Pinpoint the cell where the given text exists, returning its [x, y] midpoint coordinate. 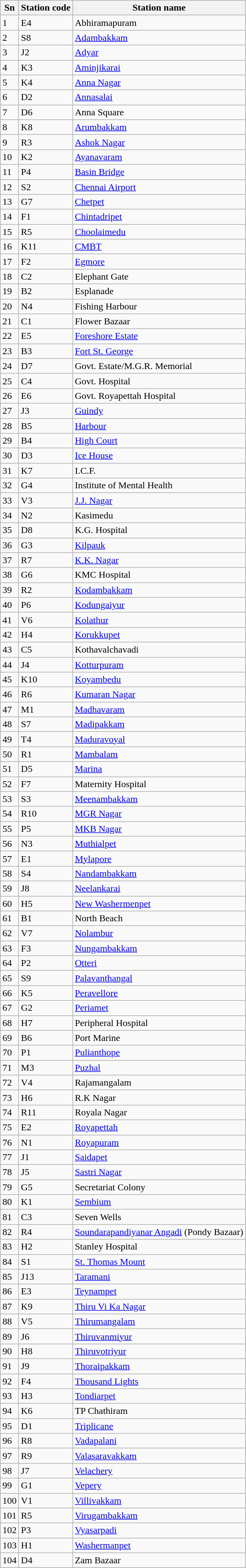
MGR Nagar [159, 814]
D2 [46, 97]
43 [9, 649]
61 [9, 919]
70 [9, 1053]
K8 [46, 127]
P2 [46, 963]
J13 [46, 1277]
Arumbakkam [159, 127]
Periamet [159, 1008]
H6 [46, 1097]
D6 [46, 112]
N3 [46, 844]
New Washermenpet [159, 903]
F7 [46, 784]
38 [9, 575]
Sn [9, 8]
F2 [46, 262]
St. Thomas Mount [159, 1262]
Palavanthangal [159, 978]
Govt. Estate/M.G.R. Memorial [159, 366]
67 [9, 1008]
Tondiarpet [159, 1396]
5 [9, 82]
Foreshore Estate [159, 336]
Maternity Hospital [159, 784]
J7 [46, 1471]
Fishing Harbour [159, 306]
Aminjikarai [159, 67]
Vyasarpadi [159, 1530]
78 [9, 1172]
R7 [46, 560]
Mylapore [159, 859]
68 [9, 1023]
Velachery [159, 1471]
R.K Nagar [159, 1097]
Neelankarai [159, 888]
Thiru Vi Ka Nagar [159, 1306]
4 [9, 67]
77 [9, 1157]
Adyar [159, 53]
C4 [46, 381]
Washermanpet [159, 1545]
Nolambur [159, 933]
1 [9, 23]
35 [9, 530]
Chetpet [159, 202]
Kodungaiyur [159, 605]
P6 [46, 605]
J5 [46, 1172]
D1 [46, 1426]
B5 [46, 426]
Marina [159, 769]
Annasalai [159, 97]
27 [9, 411]
Muthialpet [159, 844]
Ice House [159, 456]
58 [9, 873]
G7 [46, 202]
E1 [46, 859]
R1 [46, 754]
H3 [46, 1396]
Kasimedu [159, 515]
E5 [46, 336]
84 [9, 1262]
Govt. Royapettah Hospital [159, 396]
48 [9, 724]
93 [9, 1396]
34 [9, 515]
R11 [46, 1112]
Saidapet [159, 1157]
Secretariat Colony [159, 1187]
Virugambakkam [159, 1515]
N1 [46, 1142]
D4 [46, 1560]
F1 [46, 217]
S3 [46, 799]
Madipakkam [159, 724]
96 [9, 1441]
Vadapalani [159, 1441]
63 [9, 948]
98 [9, 1471]
G5 [46, 1187]
97 [9, 1456]
52 [9, 784]
D5 [46, 769]
R4 [46, 1232]
100 [9, 1501]
85 [9, 1277]
75 [9, 1127]
81 [9, 1217]
101 [9, 1515]
K5 [46, 993]
Anna Square [159, 112]
H1 [46, 1545]
Thoraipakkam [159, 1366]
25 [9, 381]
K7 [46, 471]
V4 [46, 1082]
46 [9, 695]
S4 [46, 873]
Institute of Mental Health [159, 486]
G4 [46, 486]
Stanley Hospital [159, 1247]
B3 [46, 351]
Kotturpuram [159, 665]
Station code [46, 8]
P1 [46, 1053]
80 [9, 1202]
79 [9, 1187]
Chennai Airport [159, 187]
15 [9, 232]
Puzhal [159, 1068]
Maduravoyal [159, 739]
Station name [159, 8]
R8 [46, 1441]
Taramani [159, 1277]
29 [9, 441]
Thiruvanmiyur [159, 1336]
K1 [46, 1202]
92 [9, 1381]
55 [9, 829]
Basin Bridge [159, 172]
Guindy [159, 411]
103 [9, 1545]
C3 [46, 1217]
KMC Hospital [159, 575]
40 [9, 605]
Seven Wells [159, 1217]
26 [9, 396]
65 [9, 978]
73 [9, 1097]
J9 [46, 1366]
S1 [46, 1262]
North Beach [159, 919]
C1 [46, 321]
K.G. Hospital [159, 530]
H2 [46, 1247]
P4 [46, 172]
D8 [46, 530]
B1 [46, 919]
Pulianthope [159, 1053]
24 [9, 366]
Anna Nagar [159, 82]
14 [9, 217]
E3 [46, 1292]
M3 [46, 1068]
Madhavaram [159, 709]
E4 [46, 23]
R3 [46, 142]
M1 [46, 709]
64 [9, 963]
47 [9, 709]
N4 [46, 306]
Flower Bazaar [159, 321]
K3 [46, 67]
88 [9, 1321]
Abhiramapuram [159, 23]
S2 [46, 187]
94 [9, 1411]
C2 [46, 276]
36 [9, 545]
Triplicane [159, 1426]
41 [9, 620]
J8 [46, 888]
Fort St. George [159, 351]
J4 [46, 665]
V6 [46, 620]
B6 [46, 1038]
Kothavalchavadi [159, 649]
Sembium [159, 1202]
Soundarapandiyanar Angadi (Pondy Bazaar) [159, 1232]
J2 [46, 53]
V5 [46, 1321]
E6 [46, 396]
Choolaimedu [159, 232]
T4 [46, 739]
Royapuram [159, 1142]
83 [9, 1247]
P5 [46, 829]
16 [9, 247]
H7 [46, 1023]
23 [9, 351]
102 [9, 1530]
Sastri Nagar [159, 1172]
2 [9, 38]
Peripheral Hospital [159, 1023]
74 [9, 1112]
49 [9, 739]
7 [9, 112]
Zam Bazaar [159, 1560]
Villivakkam [159, 1501]
Elephant Gate [159, 276]
66 [9, 993]
22 [9, 336]
Korukkupet [159, 635]
Kodambakkam [159, 590]
31 [9, 471]
Teynampet [159, 1292]
Meenambakkam [159, 799]
17 [9, 262]
F4 [46, 1381]
12 [9, 187]
B4 [46, 441]
G6 [46, 575]
76 [9, 1142]
Valasaravakkam [159, 1456]
Ayanavaram [159, 157]
59 [9, 888]
13 [9, 202]
Kolathur [159, 620]
Mambalam [159, 754]
42 [9, 635]
Koyambedu [159, 680]
K6 [46, 1411]
32 [9, 486]
J3 [46, 411]
91 [9, 1366]
37 [9, 560]
TP Chathiram [159, 1411]
9 [9, 142]
Chintadripet [159, 217]
E2 [46, 1127]
D3 [46, 456]
J.J. Nagar [159, 500]
71 [9, 1068]
104 [9, 1560]
Ashok Nagar [159, 142]
R10 [46, 814]
53 [9, 799]
K2 [46, 157]
18 [9, 276]
Thousand Lights [159, 1381]
K10 [46, 680]
90 [9, 1351]
86 [9, 1292]
20 [9, 306]
21 [9, 321]
Otteri [159, 963]
33 [9, 500]
G1 [46, 1486]
R6 [46, 695]
N2 [46, 515]
95 [9, 1426]
C5 [46, 649]
D7 [46, 366]
Royala Nagar [159, 1112]
10 [9, 157]
S8 [46, 38]
High Court [159, 441]
51 [9, 769]
P3 [46, 1530]
60 [9, 903]
Thiruvotriyur [159, 1351]
39 [9, 590]
B2 [46, 291]
Kilpauk [159, 545]
89 [9, 1336]
Peravellore [159, 993]
Nandambakkam [159, 873]
S7 [46, 724]
56 [9, 844]
82 [9, 1232]
Harbour [159, 426]
54 [9, 814]
H8 [46, 1351]
J6 [46, 1336]
72 [9, 1082]
K9 [46, 1306]
R2 [46, 590]
F3 [46, 948]
Port Marine [159, 1038]
V1 [46, 1501]
K.K. Nagar [159, 560]
62 [9, 933]
CMBT [159, 247]
57 [9, 859]
G2 [46, 1008]
19 [9, 291]
I.C.F. [159, 471]
V3 [46, 500]
Kumaran Nagar [159, 695]
28 [9, 426]
MKB Nagar [159, 829]
69 [9, 1038]
K4 [46, 82]
Egmore [159, 262]
J1 [46, 1157]
Adambakkam [159, 38]
99 [9, 1486]
45 [9, 680]
Govt. Hospital [159, 381]
V7 [46, 933]
Nungambakkam [159, 948]
G3 [46, 545]
8 [9, 127]
87 [9, 1306]
H5 [46, 903]
30 [9, 456]
H4 [46, 635]
R9 [46, 1456]
K11 [46, 247]
44 [9, 665]
S9 [46, 978]
3 [9, 53]
Rajamangalam [159, 1082]
11 [9, 172]
Royapettah [159, 1127]
6 [9, 97]
50 [9, 754]
Thirumangalam [159, 1321]
Vepery [159, 1486]
Esplanade [159, 291]
